Return the [x, y] coordinate for the center point of the cell that contains the specified text.  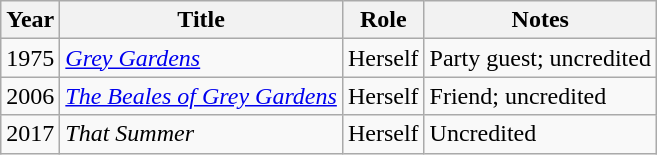
1975 [30, 58]
Party guest; uncredited [540, 58]
Year [30, 20]
Title [202, 20]
Grey Gardens [202, 58]
2017 [30, 134]
2006 [30, 96]
Role [383, 20]
Uncredited [540, 134]
Friend; uncredited [540, 96]
Notes [540, 20]
The Beales of Grey Gardens [202, 96]
That Summer [202, 134]
